From the cell containing the given text, extract its center point as (x, y) coordinate. 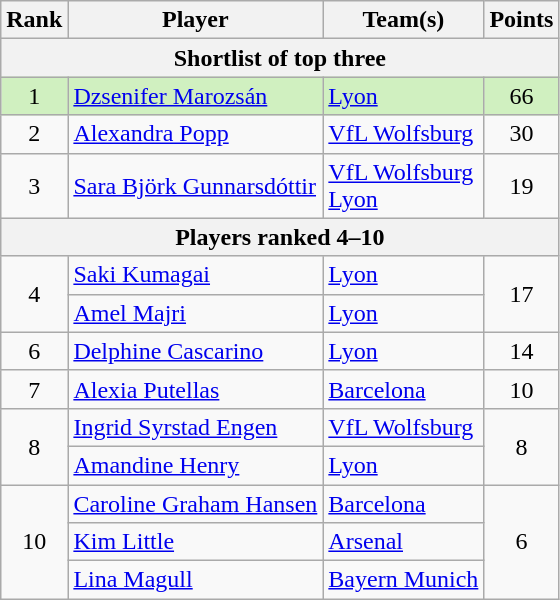
Team(s) (404, 20)
Sara Björk Gunnarsdóttir (196, 186)
Amandine Henry (196, 465)
Kim Little (196, 542)
Alexandra Popp (196, 134)
Points (522, 20)
2 (34, 134)
1 (34, 96)
19 (522, 186)
7 (34, 389)
3 (34, 186)
17 (522, 294)
Ingrid Syrstad Engen (196, 427)
Rank (34, 20)
VfL Wolfsburg Lyon (404, 186)
30 (522, 134)
Amel Majri (196, 313)
Saki Kumagai (196, 275)
Shortlist of top three (280, 58)
Arsenal (404, 542)
Alexia Putellas (196, 389)
Caroline Graham Hansen (196, 503)
Lina Magull (196, 580)
14 (522, 351)
Player (196, 20)
Delphine Cascarino (196, 351)
Players ranked 4–10 (280, 237)
Dzsenifer Marozsán (196, 96)
Bayern Munich (404, 580)
4 (34, 294)
66 (522, 96)
